Detect which cell encompasses the target text, then output its [x, y] center coordinate. 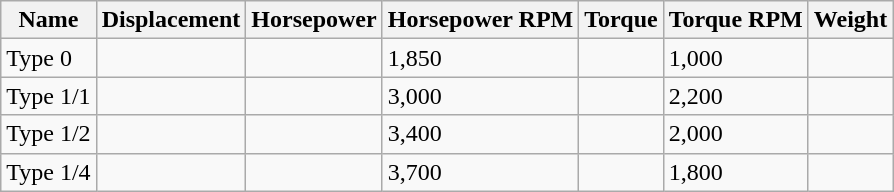
1,800 [736, 172]
Horsepower RPM [480, 20]
Horsepower [314, 20]
3,700 [480, 172]
1,000 [736, 58]
2,000 [736, 134]
Torque RPM [736, 20]
Weight [850, 20]
Type 0 [48, 58]
Type 1/2 [48, 134]
1,850 [480, 58]
Type 1/1 [48, 96]
Displacement [171, 20]
Torque [621, 20]
Name [48, 20]
3,000 [480, 96]
2,200 [736, 96]
Type 1/4 [48, 172]
3,400 [480, 134]
